Extract the (x, y) coordinate from the center of the cell holding the provided text.  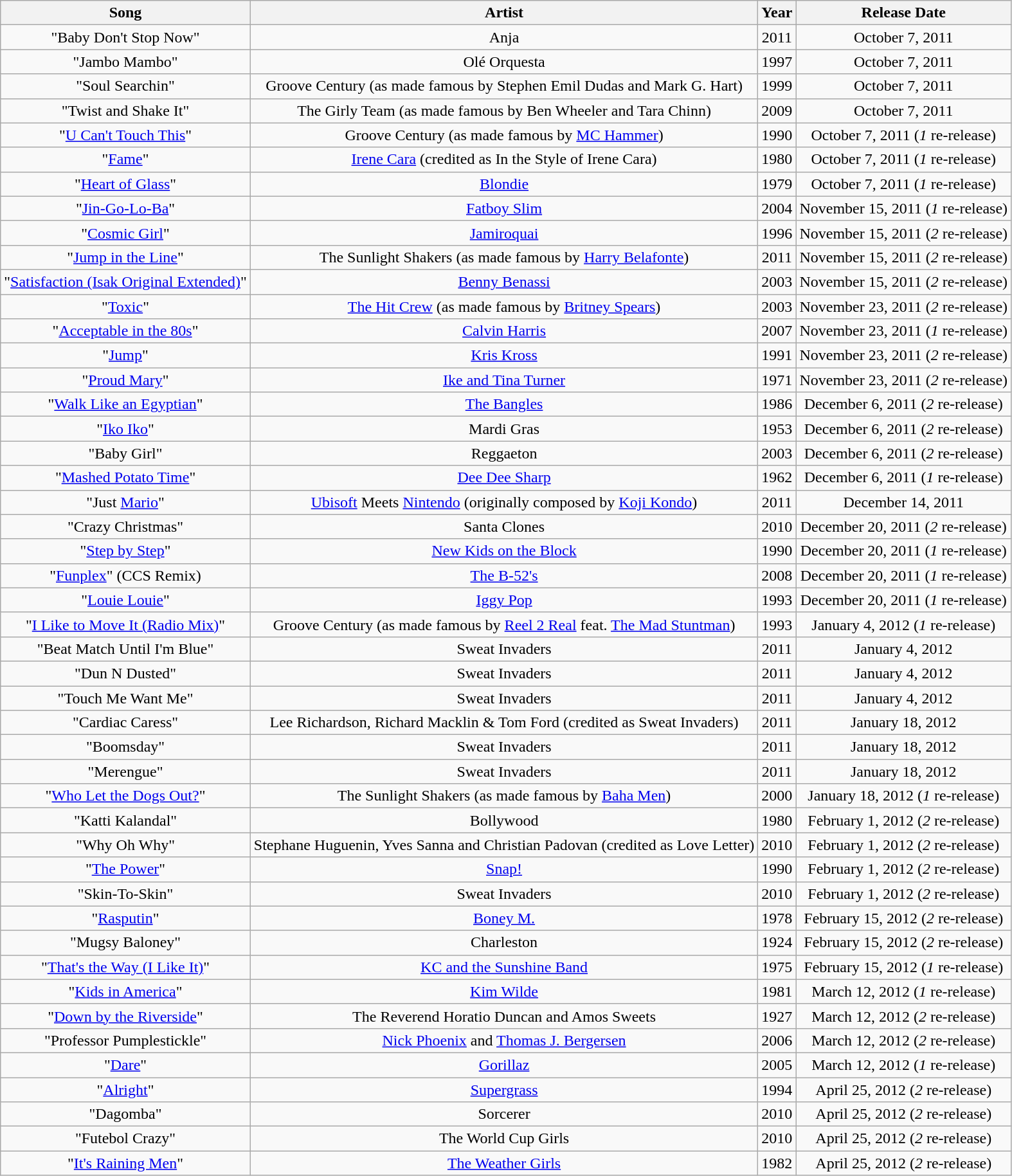
1971 (777, 380)
"Kids in America" (126, 991)
1981 (777, 991)
Sorcerer (504, 1114)
"Futebol Crazy" (126, 1139)
Jamiroquai (504, 233)
The B-52's (504, 575)
"Mashed Potato Time" (126, 478)
"Jump in the Line" (126, 257)
"Boomsday" (126, 747)
Benny Benassi (504, 282)
Bollywood (504, 820)
2006 (777, 1040)
"Beat Match Until I'm Blue" (126, 649)
"Soul Searchin" (126, 86)
1986 (777, 404)
January 18, 2012 (1 re-release) (904, 796)
"Dagomba" (126, 1114)
"U Can't Touch This" (126, 135)
"Louie Louie" (126, 600)
"Alright" (126, 1090)
Santa Clones (504, 527)
"Satisfaction (Isak Original Extended)" (126, 282)
Release Date (904, 13)
Boney M. (504, 918)
December 20, 2011 (2 re-release) (904, 527)
The Girly Team (as made famous by Ben Wheeler and Tara Chinn) (504, 111)
"Katti Kalandal" (126, 820)
Year (777, 13)
Gorillaz (504, 1065)
"Crazy Christmas" (126, 527)
Stephane Huguenin, Yves Sanna and Christian Padovan (credited as Love Letter) (504, 845)
Reggaeton (504, 453)
2007 (777, 331)
"Touch Me Want Me" (126, 698)
Groove Century (as made famous by Reel 2 Real feat. The Mad Stuntman) (504, 624)
Fatboy Slim (504, 208)
"Merengue" (126, 772)
1991 (777, 356)
November 15, 2011 (1 re-release) (904, 208)
Mardi Gras (504, 429)
Supergrass (504, 1090)
2004 (777, 208)
Dee Dee Sharp (504, 478)
Lee Richardson, Richard Macklin & Tom Ford (credited as Sweat Invaders) (504, 723)
"Who Let the Dogs Out?" (126, 796)
"Proud Mary" (126, 380)
Groove Century (as made famous by MC Hammer) (504, 135)
The Hit Crew (as made famous by Britney Spears) (504, 307)
"Toxic" (126, 307)
January 4, 2012 (1 re-release) (904, 624)
"Cosmic Girl" (126, 233)
December 14, 2011 (904, 502)
1927 (777, 1016)
"Baby Don't Stop Now" (126, 37)
1999 (777, 86)
"Dare" (126, 1065)
"Skin-To-Skin" (126, 894)
Irene Cara (credited as In the Style of Irene Cara) (504, 159)
KC and the Sunshine Band (504, 967)
1962 (777, 478)
2009 (777, 111)
"The Power" (126, 869)
December 6, 2011 (1 re-release) (904, 478)
Kim Wilde (504, 991)
Anja (504, 37)
"It's Raining Men" (126, 1163)
"Acceptable in the 80s" (126, 331)
"Professor Pumplestickle" (126, 1040)
"Jin-Go-Lo-Ba" (126, 208)
"Just Mario" (126, 502)
"Why Oh Why" (126, 845)
Song (126, 13)
Groove Century (as made famous by Stephen Emil Dudas and Mark G. Hart) (504, 86)
The World Cup Girls (504, 1139)
"Twist and Shake It" (126, 111)
Ike and Tina Turner (504, 380)
1953 (777, 429)
"I Like to Move It (Radio Mix)" (126, 624)
February 15, 2012 (1 re-release) (904, 967)
The Weather Girls (504, 1163)
Kris Kross (504, 356)
Iggy Pop (504, 600)
1979 (777, 184)
"Step by Step" (126, 551)
"Dun N Dusted" (126, 673)
Ubisoft Meets Nintendo (originally composed by Koji Kondo) (504, 502)
1924 (777, 943)
New Kids on the Block (504, 551)
1975 (777, 967)
1982 (777, 1163)
"Jump" (126, 356)
Artist (504, 13)
2008 (777, 575)
The Sunlight Shakers (as made famous by Harry Belafonte) (504, 257)
Olé Orquesta (504, 62)
The Reverend Horatio Duncan and Amos Sweets (504, 1016)
1996 (777, 233)
"Rasputin" (126, 918)
2005 (777, 1065)
Nick Phoenix and Thomas J. Bergersen (504, 1040)
The Bangles (504, 404)
1978 (777, 918)
Blondie (504, 184)
"Heart of Glass" (126, 184)
Snap! (504, 869)
"Iko Iko" (126, 429)
2000 (777, 796)
1997 (777, 62)
"Funplex" (CCS Remix) (126, 575)
Calvin Harris (504, 331)
1994 (777, 1090)
"Jambo Mambo" (126, 62)
"Mugsy Baloney" (126, 943)
"Baby Girl" (126, 453)
The Sunlight Shakers (as made famous by Baha Men) (504, 796)
"That's the Way (I Like It)" (126, 967)
"Down by the Riverside" (126, 1016)
"Fame" (126, 159)
November 23, 2011 (1 re-release) (904, 331)
"Cardiac Caress" (126, 723)
"Walk Like an Egyptian" (126, 404)
Charleston (504, 943)
